Scan for the cell matching the given text and deliver its [X, Y] coordinate at center. 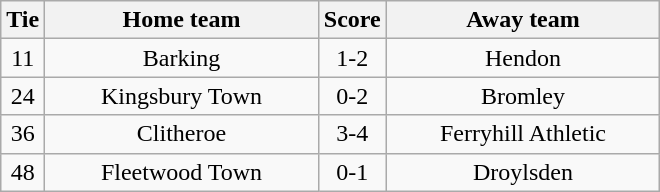
24 [23, 96]
0-1 [352, 172]
Score [352, 20]
Tie [23, 20]
Hendon [523, 58]
Fleetwood Town [182, 172]
Clitheroe [182, 134]
Bromley [523, 96]
Away team [523, 20]
Kingsbury Town [182, 96]
0-2 [352, 96]
1-2 [352, 58]
36 [23, 134]
Droylsden [523, 172]
48 [23, 172]
11 [23, 58]
3-4 [352, 134]
Barking [182, 58]
Ferryhill Athletic [523, 134]
Home team [182, 20]
